Output the [X, Y] coordinate of the center of the cell containing the given text.  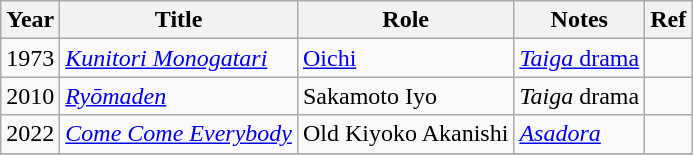
Ref [668, 20]
Title [179, 20]
1973 [30, 58]
Come Come Everybody [179, 134]
Role [405, 20]
Asadora [580, 134]
Oichi [405, 58]
2022 [30, 134]
Old Kiyoko Akanishi [405, 134]
Sakamoto Iyo [405, 96]
Ryōmaden [179, 96]
2010 [30, 96]
Notes [580, 20]
Kunitori Monogatari [179, 58]
Year [30, 20]
